Search for the cell housing the specified text and yield its (x, y) center coordinate. 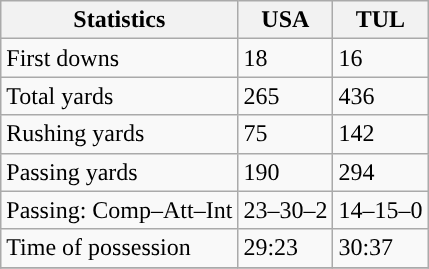
14–15–0 (380, 210)
Passing yards (120, 172)
294 (380, 172)
75 (286, 134)
Time of possession (120, 248)
Total yards (120, 96)
142 (380, 134)
23–30–2 (286, 210)
265 (286, 96)
29:23 (286, 248)
436 (380, 96)
190 (286, 172)
First downs (120, 58)
USA (286, 20)
TUL (380, 20)
Statistics (120, 20)
16 (380, 58)
30:37 (380, 248)
Rushing yards (120, 134)
Passing: Comp–Att–Int (120, 210)
18 (286, 58)
